Scan for the cell matching the given text and deliver its (X, Y) coordinate at center. 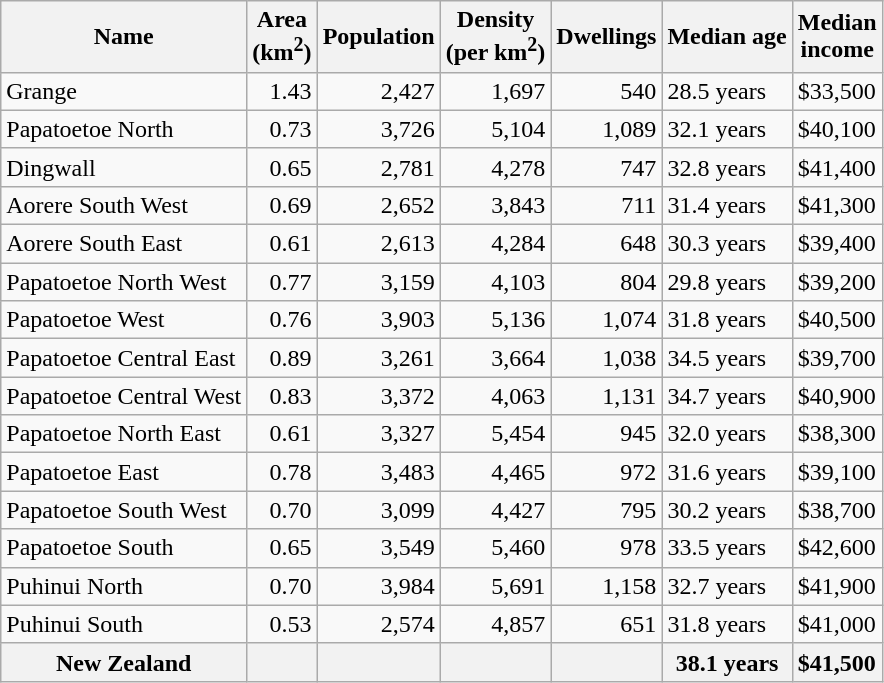
4,427 (496, 510)
5,136 (496, 320)
33.5 years (727, 548)
3,549 (378, 548)
2,781 (378, 167)
Papatoetoe South (124, 548)
$38,700 (837, 510)
4,063 (496, 396)
$40,100 (837, 129)
Area(km2) (282, 37)
$40,900 (837, 396)
Papatoetoe South West (124, 510)
30.2 years (727, 510)
Dwellings (606, 37)
1.43 (282, 91)
38.1 years (727, 662)
3,159 (378, 282)
$41,300 (837, 205)
972 (606, 472)
34.5 years (727, 358)
2,427 (378, 91)
3,984 (378, 586)
0.73 (282, 129)
5,454 (496, 434)
$38,300 (837, 434)
978 (606, 548)
Puhinui South (124, 624)
34.7 years (727, 396)
1,038 (606, 358)
32.7 years (727, 586)
Papatoetoe North West (124, 282)
2,652 (378, 205)
5,460 (496, 548)
Density(per km2) (496, 37)
$39,400 (837, 244)
804 (606, 282)
1,158 (606, 586)
0.77 (282, 282)
$41,000 (837, 624)
0.53 (282, 624)
5,104 (496, 129)
0.69 (282, 205)
4,465 (496, 472)
4,284 (496, 244)
29.8 years (727, 282)
648 (606, 244)
2,574 (378, 624)
3,261 (378, 358)
$39,200 (837, 282)
4,278 (496, 167)
32.0 years (727, 434)
3,726 (378, 129)
4,857 (496, 624)
0.89 (282, 358)
711 (606, 205)
31.4 years (727, 205)
Aorere South West (124, 205)
31.6 years (727, 472)
5,691 (496, 586)
Grange (124, 91)
30.3 years (727, 244)
$41,500 (837, 662)
Papatoetoe North (124, 129)
Aorere South East (124, 244)
Median age (727, 37)
747 (606, 167)
$41,400 (837, 167)
4,103 (496, 282)
1,089 (606, 129)
795 (606, 510)
3,903 (378, 320)
0.83 (282, 396)
Medianincome (837, 37)
Name (124, 37)
New Zealand (124, 662)
32.8 years (727, 167)
3,372 (378, 396)
3,327 (378, 434)
Dingwall (124, 167)
$42,600 (837, 548)
3,664 (496, 358)
0.76 (282, 320)
$33,500 (837, 91)
651 (606, 624)
Papatoetoe North East (124, 434)
$40,500 (837, 320)
Population (378, 37)
$39,700 (837, 358)
Papatoetoe Central West (124, 396)
2,613 (378, 244)
945 (606, 434)
1,131 (606, 396)
3,099 (378, 510)
Puhinui North (124, 586)
540 (606, 91)
Papatoetoe East (124, 472)
$41,900 (837, 586)
3,843 (496, 205)
1,074 (606, 320)
32.1 years (727, 129)
3,483 (378, 472)
0.78 (282, 472)
Papatoetoe West (124, 320)
$39,100 (837, 472)
28.5 years (727, 91)
Papatoetoe Central East (124, 358)
1,697 (496, 91)
